Locate the cell with the specified text and output its [X, Y] center coordinate. 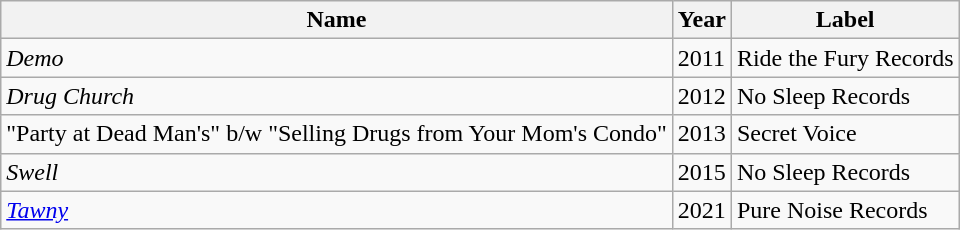
Name [337, 20]
Tawny [337, 210]
"Party at Dead Man's" b/w "Selling Drugs from Your Mom's Condo" [337, 134]
2015 [702, 172]
Ride the Fury Records [845, 58]
2021 [702, 210]
Swell [337, 172]
2013 [702, 134]
Year [702, 20]
Drug Church [337, 96]
2011 [702, 58]
Demo [337, 58]
Label [845, 20]
Pure Noise Records [845, 210]
2012 [702, 96]
Secret Voice [845, 134]
